Pinpoint the cell where the given text exists, returning its (x, y) midpoint coordinate. 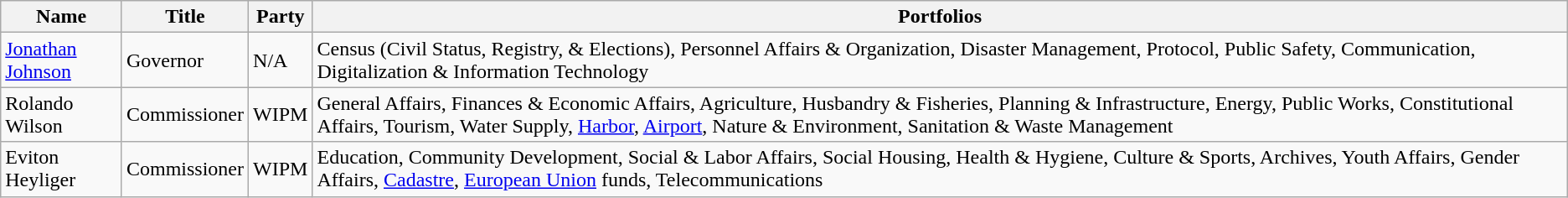
Title (184, 17)
Name (62, 17)
Eviton Heyliger (62, 169)
Governor (184, 60)
Portfolios (940, 17)
Party (281, 17)
Rolando Wilson (62, 114)
N/A (281, 60)
Jonathan Johnson (62, 60)
